Determine the [X, Y] coordinate at the center of the cell enclosing the given text.  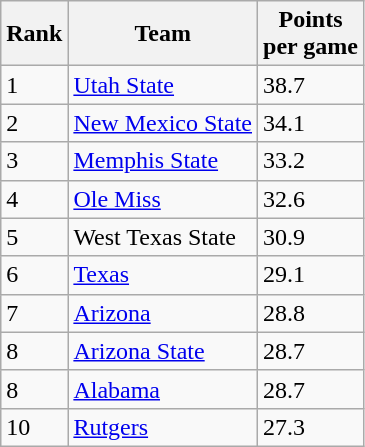
38.7 [311, 85]
27.3 [311, 427]
New Mexico State [163, 123]
Rank [34, 34]
Arizona [163, 313]
28.8 [311, 313]
6 [34, 275]
5 [34, 237]
Utah State [163, 85]
1 [34, 85]
7 [34, 313]
33.2 [311, 161]
Alabama [163, 389]
Texas [163, 275]
3 [34, 161]
10 [34, 427]
2 [34, 123]
Memphis State [163, 161]
Rutgers [163, 427]
32.6 [311, 199]
34.1 [311, 123]
30.9 [311, 237]
Pointsper game [311, 34]
Team [163, 34]
4 [34, 199]
Arizona State [163, 351]
29.1 [311, 275]
West Texas State [163, 237]
Ole Miss [163, 199]
